Return the (x, y) coordinate for the center point of the cell that contains the specified text.  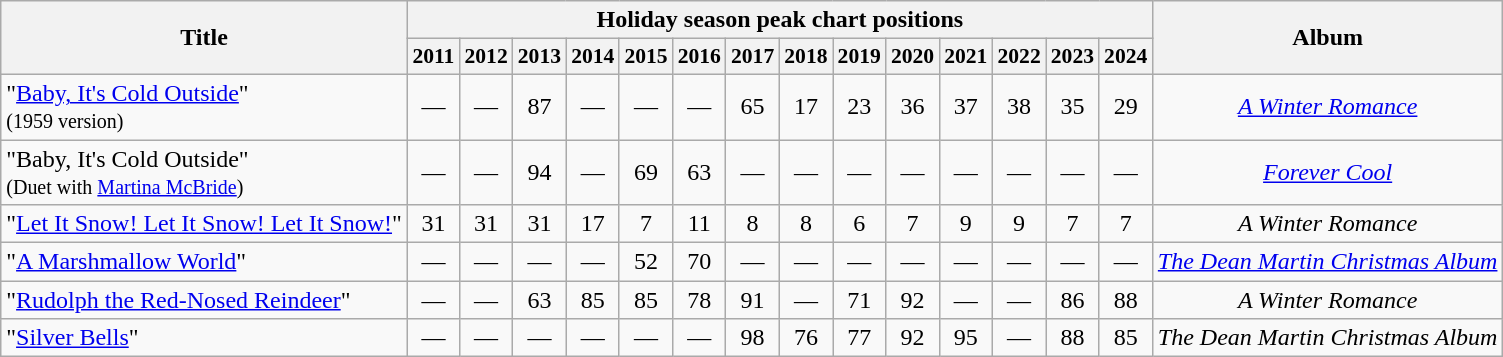
37 (966, 106)
"Rudolph the Red-Nosed Reindeer" (204, 300)
11 (700, 224)
2014 (592, 57)
94 (540, 172)
77 (860, 338)
36 (912, 106)
52 (646, 262)
Album (1328, 38)
"Let It Snow! Let It Snow! Let It Snow!" (204, 224)
"Baby, It's Cold Outside"(1959 version) (204, 106)
71 (860, 300)
2022 (1018, 57)
95 (966, 338)
2019 (860, 57)
78 (700, 300)
38 (1018, 106)
2023 (1072, 57)
98 (752, 338)
29 (1126, 106)
2024 (1126, 57)
91 (752, 300)
"Baby, It's Cold Outside"(Duet with Martina McBride) (204, 172)
87 (540, 106)
70 (700, 262)
2013 (540, 57)
Title (204, 38)
2015 (646, 57)
35 (1072, 106)
Forever Cool (1328, 172)
Holiday season peak chart positions (780, 20)
"Silver Bells" (204, 338)
69 (646, 172)
2017 (752, 57)
"A Marshmallow World" (204, 262)
65 (752, 106)
2016 (700, 57)
2018 (806, 57)
2012 (486, 57)
76 (806, 338)
2020 (912, 57)
6 (860, 224)
86 (1072, 300)
2011 (433, 57)
23 (860, 106)
2021 (966, 57)
